Capture the cell that displays the provided text and extract its (x, y) central coordinate. 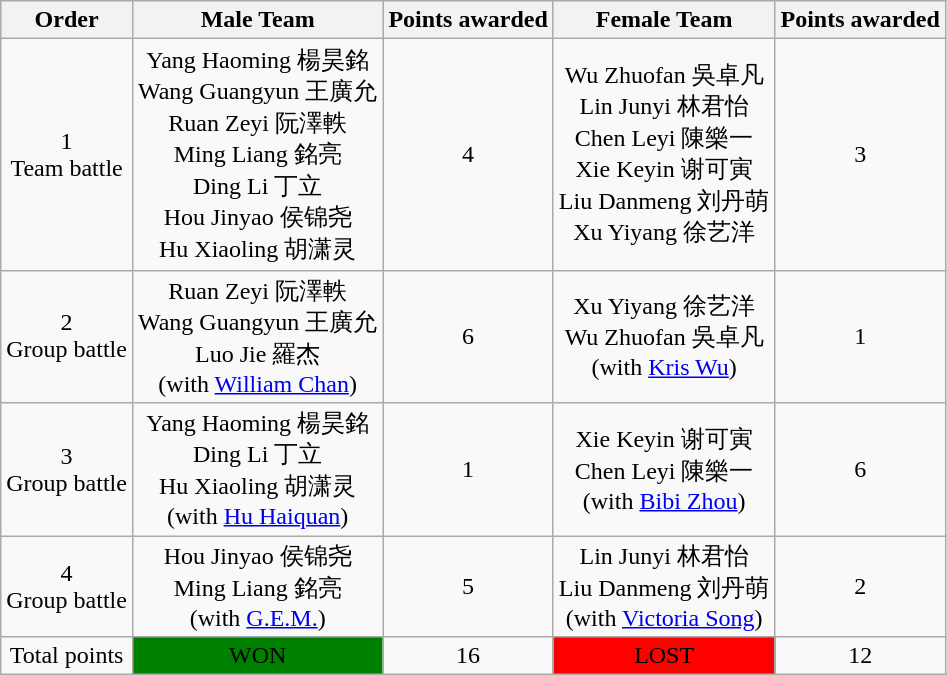
Order (67, 20)
4 Group battle (67, 586)
12 (860, 656)
1 Team battle (67, 155)
4 (468, 155)
Lin Junyi 林君怡 Liu Danmeng 刘丹萌 (with Victoria Song) (664, 586)
Ruan Zeyi 阮澤軼 Wang Guangyun 王廣允 Luo Jie 羅杰 (with William Chan) (257, 336)
WON (257, 656)
Total points (67, 656)
5 (468, 586)
LOST (664, 656)
3 (860, 155)
3 Group battle (67, 470)
16 (468, 656)
Hou Jinyao 侯锦尧 Ming Liang 銘亮 (with G.E.M.) (257, 586)
Wu Zhuofan 吳卓凡 Lin Junyi 林君怡 Chen Leyi 陳樂一 Xie Keyin 谢可寅 Liu Danmeng 刘丹萌 Xu Yiyang 徐艺洋 (664, 155)
Yang Haoming 楊昊銘 Wang Guangyun 王廣允 Ruan Zeyi 阮澤軼 Ming Liang 銘亮 Ding Li 丁立 Hou Jinyao 侯锦尧 Hu Xiaoling 胡潇灵 (257, 155)
Female Team (664, 20)
Male Team (257, 20)
2 (860, 586)
Yang Haoming 楊昊銘 Ding Li 丁立 Hu Xiaoling 胡潇灵 (with Hu Haiquan) (257, 470)
2 Group battle (67, 336)
Xu Yiyang 徐艺洋 Wu Zhuofan 吳卓凡 (with Kris Wu) (664, 336)
Xie Keyin 谢可寅 Chen Leyi 陳樂一 (with Bibi Zhou) (664, 470)
